Output the [X, Y] coordinate of the center of the cell containing the given text.  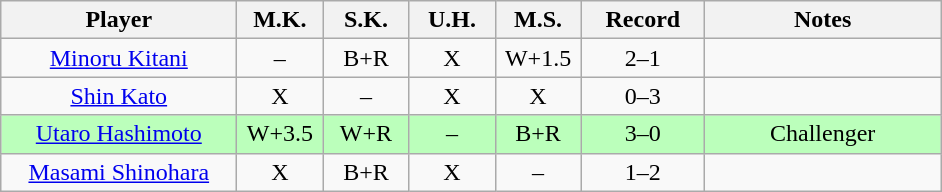
1–2 [643, 172]
M.S. [538, 20]
Minoru Kitani [119, 58]
W+R [366, 134]
W+3.5 [280, 134]
S.K. [366, 20]
M.K. [280, 20]
0–3 [643, 96]
Masami Shinohara [119, 172]
2–1 [643, 58]
Record [643, 20]
Shin Kato [119, 96]
3–0 [643, 134]
Challenger [823, 134]
Player [119, 20]
Notes [823, 20]
Utaro Hashimoto [119, 134]
W+1.5 [538, 58]
U.H. [452, 20]
